Detect which cell encompasses the target text, then output its [X, Y] center coordinate. 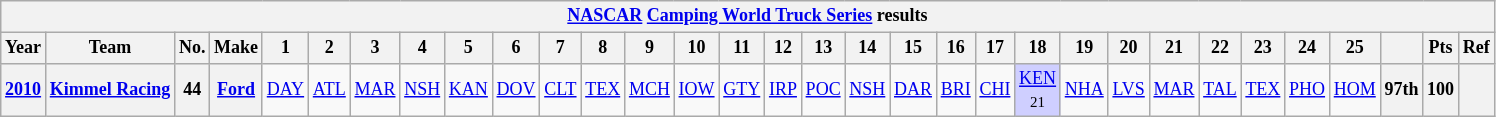
IOW [696, 90]
Team [110, 48]
Kimmel Racing [110, 90]
CLT [560, 90]
Year [24, 48]
10 [696, 48]
15 [914, 48]
Ref [1476, 48]
No. [192, 48]
2 [329, 48]
8 [603, 48]
97th [1402, 90]
LVS [1128, 90]
7 [560, 48]
25 [1354, 48]
GTY [742, 90]
44 [192, 90]
22 [1220, 48]
KAN [469, 90]
5 [469, 48]
POC [823, 90]
6 [516, 48]
20 [1128, 48]
14 [868, 48]
IRP [784, 90]
21 [1174, 48]
ATL [329, 90]
DOV [516, 90]
100 [1441, 90]
16 [956, 48]
Ford [236, 90]
DAY [285, 90]
HOM [1354, 90]
11 [742, 48]
13 [823, 48]
MCH [650, 90]
CHI [995, 90]
NASCAR Camping World Truck Series results [748, 16]
TAL [1220, 90]
12 [784, 48]
DAR [914, 90]
17 [995, 48]
BRI [956, 90]
19 [1084, 48]
Pts [1441, 48]
4 [422, 48]
1 [285, 48]
3 [375, 48]
PHO [1308, 90]
Make [236, 48]
KEN21 [1038, 90]
2010 [24, 90]
18 [1038, 48]
NHA [1084, 90]
9 [650, 48]
24 [1308, 48]
23 [1263, 48]
